Determine the [x, y] coordinate at the center of the cell enclosing the given text.  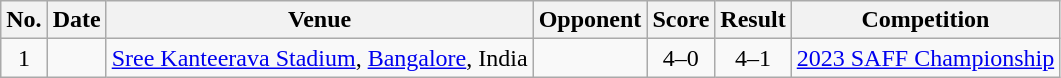
Competition [925, 20]
4–1 [753, 58]
Date [76, 20]
Score [681, 20]
Venue [320, 20]
Opponent [590, 20]
1 [24, 58]
Sree Kanteerava Stadium, Bangalore, India [320, 58]
2023 SAFF Championship [925, 58]
No. [24, 20]
Result [753, 20]
4–0 [681, 58]
